For the text-containing cell, return its midpoint in (X, Y) coordinate format. 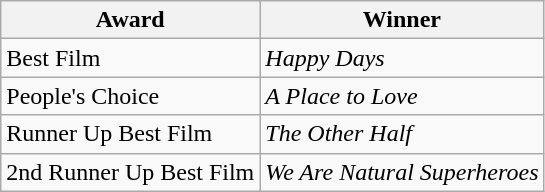
We Are Natural Superheroes (402, 172)
2nd Runner Up Best Film (130, 172)
A Place to Love (402, 96)
Best Film (130, 58)
Happy Days (402, 58)
Award (130, 20)
Runner Up Best Film (130, 134)
The Other Half (402, 134)
Winner (402, 20)
People's Choice (130, 96)
